Provide the [X, Y] coordinate of the cell's center where the given text is located.  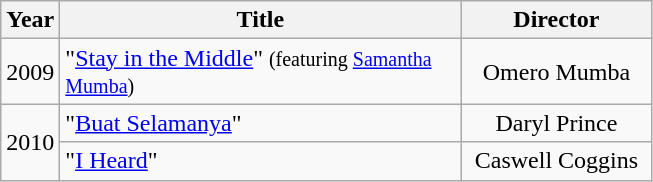
2010 [30, 142]
Year [30, 20]
"I Heard" [260, 161]
Daryl Prince [556, 123]
"Buat Selamanya" [260, 123]
"Stay in the Middle" (featuring Samantha Mumba) [260, 72]
Omero Mumba [556, 72]
Title [260, 20]
Director [556, 20]
Caswell Coggins [556, 161]
2009 [30, 72]
